Locate the cell with the specified text and output its [X, Y] center coordinate. 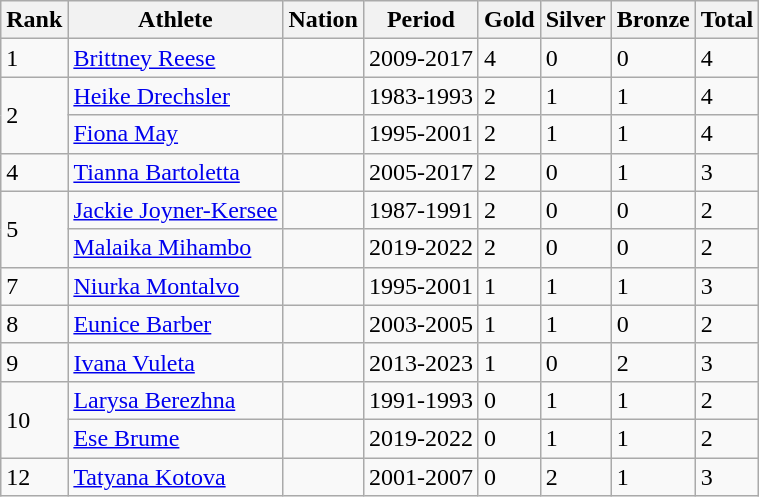
12 [34, 477]
10 [34, 419]
Gold [509, 20]
2013-2023 [420, 362]
Niurka Montalvo [176, 286]
7 [34, 286]
1983-1993 [420, 96]
8 [34, 324]
Larysa Berezhna [176, 400]
Jackie Joyner-Kersee [176, 210]
2009-2017 [420, 58]
Ese Brume [176, 438]
Total [727, 20]
Athlete [176, 20]
5 [34, 229]
1987-1991 [420, 210]
Brittney Reese [176, 58]
2003-2005 [420, 324]
Heike Drechsler [176, 96]
Period [420, 20]
1991-1993 [420, 400]
Tianna Bartoletta [176, 172]
Nation [323, 20]
Bronze [653, 20]
Ivana Vuleta [176, 362]
Tatyana Kotova [176, 477]
2001-2007 [420, 477]
Malaika Mihambo [176, 248]
Fiona May [176, 134]
Silver [576, 20]
Rank [34, 20]
9 [34, 362]
2005-2017 [420, 172]
Eunice Barber [176, 324]
